From the cell containing the given text, extract its center point as [X, Y] coordinate. 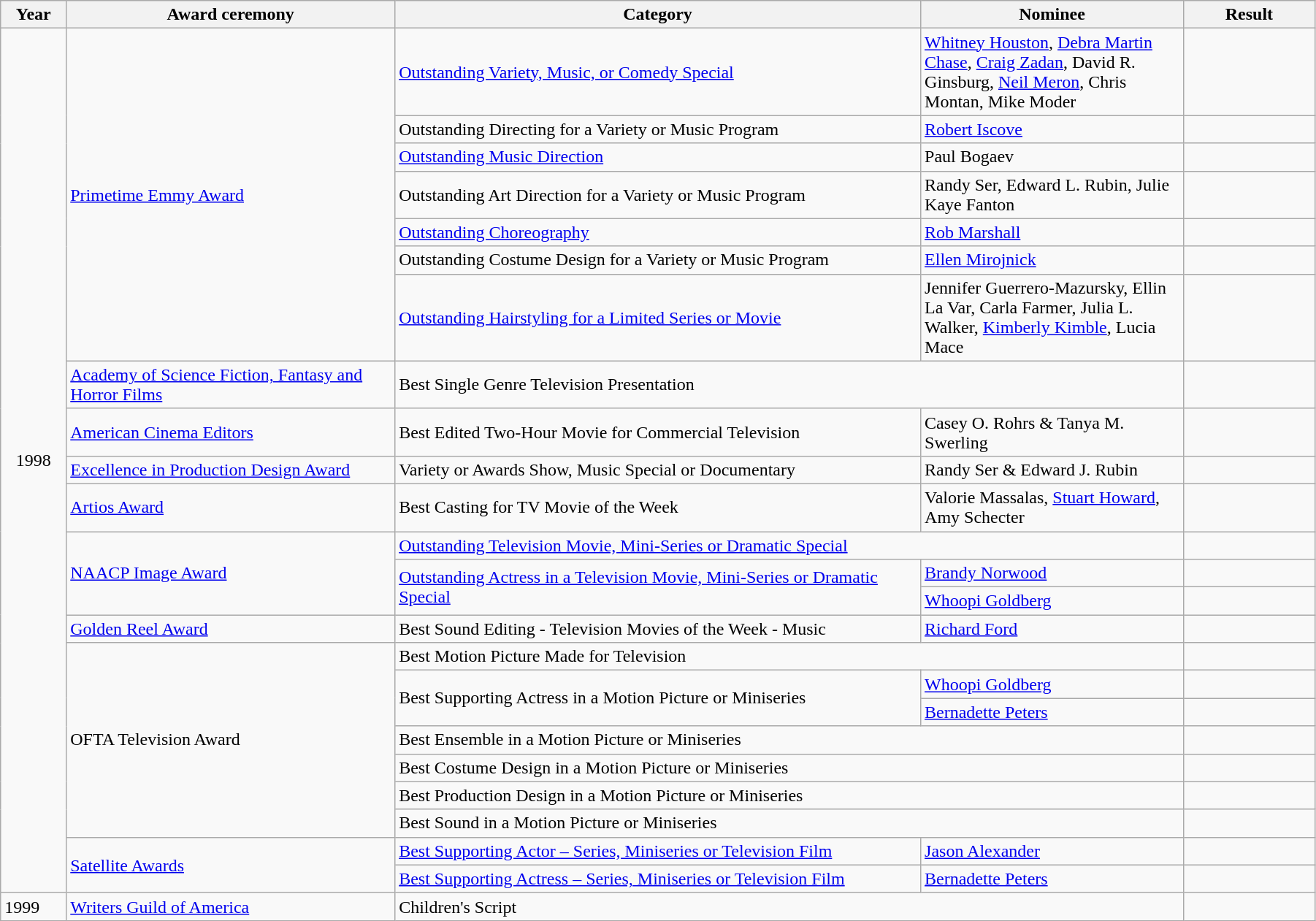
1999 [34, 906]
Best Single Genre Television Presentation [789, 384]
Best Sound in a Motion Picture or Miniseries [789, 823]
NAACP Image Award [231, 573]
Year [34, 15]
1998 [34, 461]
Randy Ser, Edward L. Rubin, Julie Kaye Fanton [1052, 194]
Academy of Science Fiction, Fantasy and Horror Films [231, 384]
Outstanding Variety, Music, or Comedy Special [658, 72]
Best Supporting Actress in a Motion Picture or Miniseries [658, 698]
Best Ensemble in a Motion Picture or Miniseries [789, 740]
Rob Marshall [1052, 232]
Jennifer Guerrero-Mazursky, Ellin La Var, Carla Farmer, Julia L. Walker, Kimberly Kimble, Lucia Mace [1052, 317]
Artios Award [231, 507]
American Cinema Editors [231, 432]
Best Supporting Actor – Series, Miniseries or Television Film [658, 851]
Outstanding Costume Design for a Variety or Music Program [658, 260]
Category [658, 15]
Primetime Emmy Award [231, 194]
Best Production Design in a Motion Picture or Miniseries [789, 795]
Satellite Awards [231, 865]
Award ceremony [231, 15]
Outstanding Actress in a Television Movie, Mini-Series or Dramatic Special [658, 587]
Best Sound Editing - Television Movies of the Week - Music [658, 629]
Randy Ser & Edward J. Rubin [1052, 470]
Best Edited Two-Hour Movie for Commercial Television [658, 432]
Paul Bogaev [1052, 157]
Outstanding Choreography [658, 232]
Best Costume Design in a Motion Picture or Miniseries [789, 768]
Variety or Awards Show, Music Special or Documentary [658, 470]
Children's Script [789, 906]
Casey O. Rohrs & Tanya M. Swerling [1052, 432]
Outstanding Art Direction for a Variety or Music Program [658, 194]
Result [1249, 15]
Outstanding Directing for a Variety or Music Program [658, 129]
OFTA Television Award [231, 740]
Best Motion Picture Made for Television [789, 657]
Nominee [1052, 15]
Robert Iscove [1052, 129]
Best Casting for TV Movie of the Week [658, 507]
Valorie Massalas, Stuart Howard, Amy Schecter [1052, 507]
Outstanding Television Movie, Mini-Series or Dramatic Special [789, 546]
Outstanding Hairstyling for a Limited Series or Movie [658, 317]
Excellence in Production Design Award [231, 470]
Brandy Norwood [1052, 573]
Whitney Houston, Debra Martin Chase, Craig Zadan, David R. Ginsburg, Neil Meron, Chris Montan, Mike Moder [1052, 72]
Best Supporting Actress – Series, Miniseries or Television Film [658, 879]
Ellen Mirojnick [1052, 260]
Writers Guild of America [231, 906]
Golden Reel Award [231, 629]
Richard Ford [1052, 629]
Jason Alexander [1052, 851]
Outstanding Music Direction [658, 157]
